Return the [X, Y] coordinate for the center point of the cell that contains the specified text.  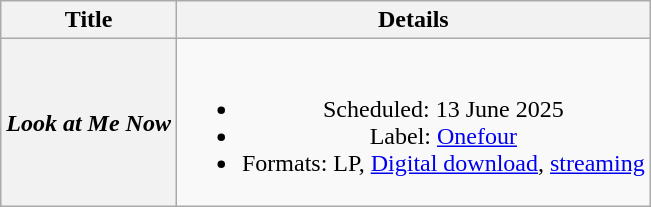
Details [413, 20]
Look at Me Now [89, 122]
Title [89, 20]
Scheduled: 13 June 2025Label: OnefourFormats: LP, Digital download, streaming [413, 122]
